Detect which cell encompasses the target text, then output its [X, Y] center coordinate. 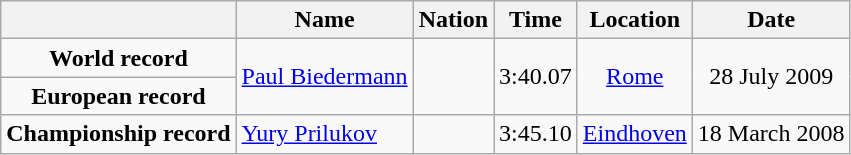
Eindhoven [634, 134]
Rome [634, 77]
18 March 2008 [771, 134]
3:40.07 [536, 77]
Name [324, 20]
Yury Prilukov [324, 134]
Time [536, 20]
Date [771, 20]
World record [118, 58]
Paul Biedermann [324, 77]
Championship record [118, 134]
3:45.10 [536, 134]
28 July 2009 [771, 77]
Location [634, 20]
Nation [453, 20]
European record [118, 96]
